Locate the cell with the specified text and output its (X, Y) center coordinate. 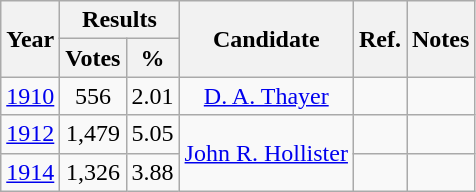
John R. Hollister (266, 153)
1,479 (93, 134)
1912 (30, 134)
Votes (93, 58)
1,326 (93, 172)
2.01 (152, 96)
3.88 (152, 172)
Candidate (266, 39)
1910 (30, 96)
Year (30, 39)
556 (93, 96)
D. A. Thayer (266, 96)
1914 (30, 172)
5.05 (152, 134)
Notes (440, 39)
Ref. (380, 39)
% (152, 58)
Results (120, 20)
